Pinpoint the cell where the given text exists, returning its (X, Y) midpoint coordinate. 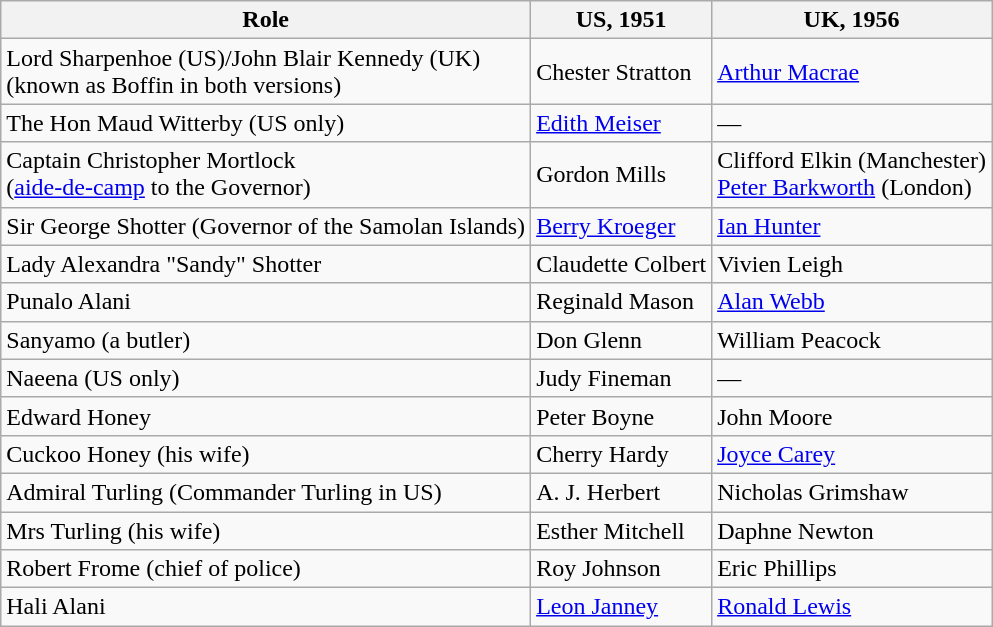
Berry Kroeger (622, 226)
Reginald Mason (622, 302)
Sanyamo (a butler) (266, 340)
Punalo Alani (266, 302)
Edward Honey (266, 416)
Arthur Macrae (852, 72)
Admiral Turling (Commander Turling in US) (266, 492)
Cherry Hardy (622, 454)
Don Glenn (622, 340)
Esther Mitchell (622, 531)
Alan Webb (852, 302)
Edith Meiser (622, 123)
William Peacock (852, 340)
Ronald Lewis (852, 607)
Peter Boyne (622, 416)
Judy Fineman (622, 378)
Daphne Newton (852, 531)
Captain Christopher Mortlock(aide-de-camp to the Governor) (266, 174)
Sir George Shotter (Governor of the Samolan Islands) (266, 226)
Leon Janney (622, 607)
Role (266, 20)
Chester Stratton (622, 72)
Gordon Mills (622, 174)
John Moore (852, 416)
Nicholas Grimshaw (852, 492)
Naeena (US only) (266, 378)
A. J. Herbert (622, 492)
Clifford Elkin (Manchester)Peter Barkworth (London) (852, 174)
Lady Alexandra "Sandy" Shotter (266, 264)
Robert Frome (chief of police) (266, 569)
Ian Hunter (852, 226)
Roy Johnson (622, 569)
US, 1951 (622, 20)
Claudette Colbert (622, 264)
Mrs Turling (his wife) (266, 531)
Vivien Leigh (852, 264)
Eric Phillips (852, 569)
The Hon Maud Witterby (US only) (266, 123)
Hali Alani (266, 607)
Lord Sharpenhoe (US)/John Blair Kennedy (UK)(known as Boffin in both versions) (266, 72)
Joyce Carey (852, 454)
UK, 1956 (852, 20)
Cuckoo Honey (his wife) (266, 454)
